Capture the cell that displays the provided text and extract its [X, Y] central coordinate. 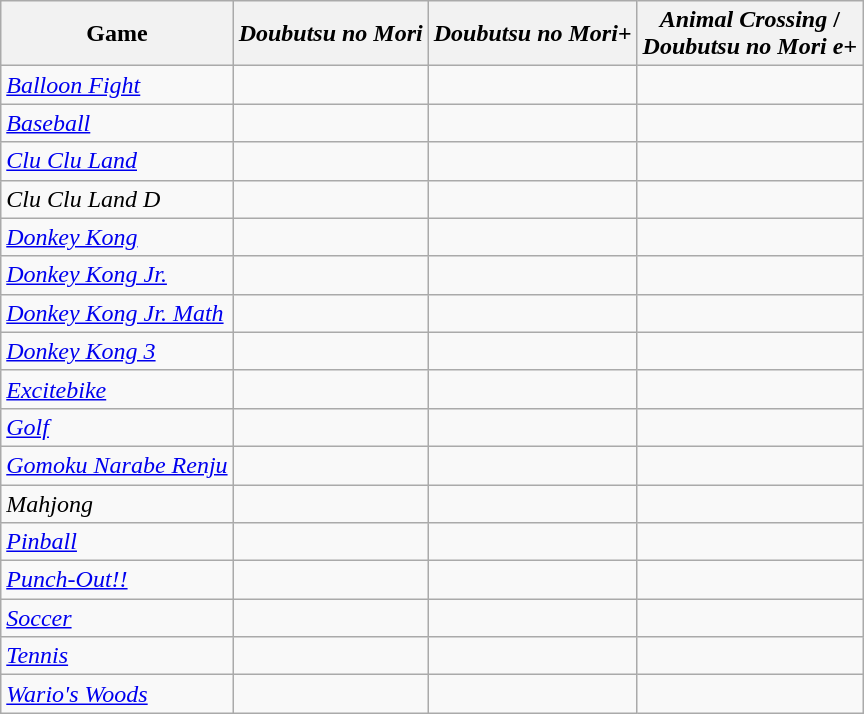
Clu Clu Land [117, 161]
Gomoku Narabe Renju [117, 465]
Pinball [117, 542]
Soccer [117, 618]
Tennis [117, 656]
Excitebike [117, 389]
Animal Crossing / Doubutsu no Mori e+ [750, 34]
Doubutsu no Mori+ [532, 34]
Donkey Kong Jr. Math [117, 313]
Doubutsu no Mori [330, 34]
Clu Clu Land D [117, 199]
Punch-Out!! [117, 580]
Donkey Kong 3 [117, 351]
Donkey Kong Jr. [117, 275]
Balloon Fight [117, 85]
Donkey Kong [117, 237]
Mahjong [117, 503]
Baseball [117, 123]
Golf [117, 427]
Wario's Woods [117, 694]
Game [117, 34]
